Return (X, Y) of the center of cell containing provided text 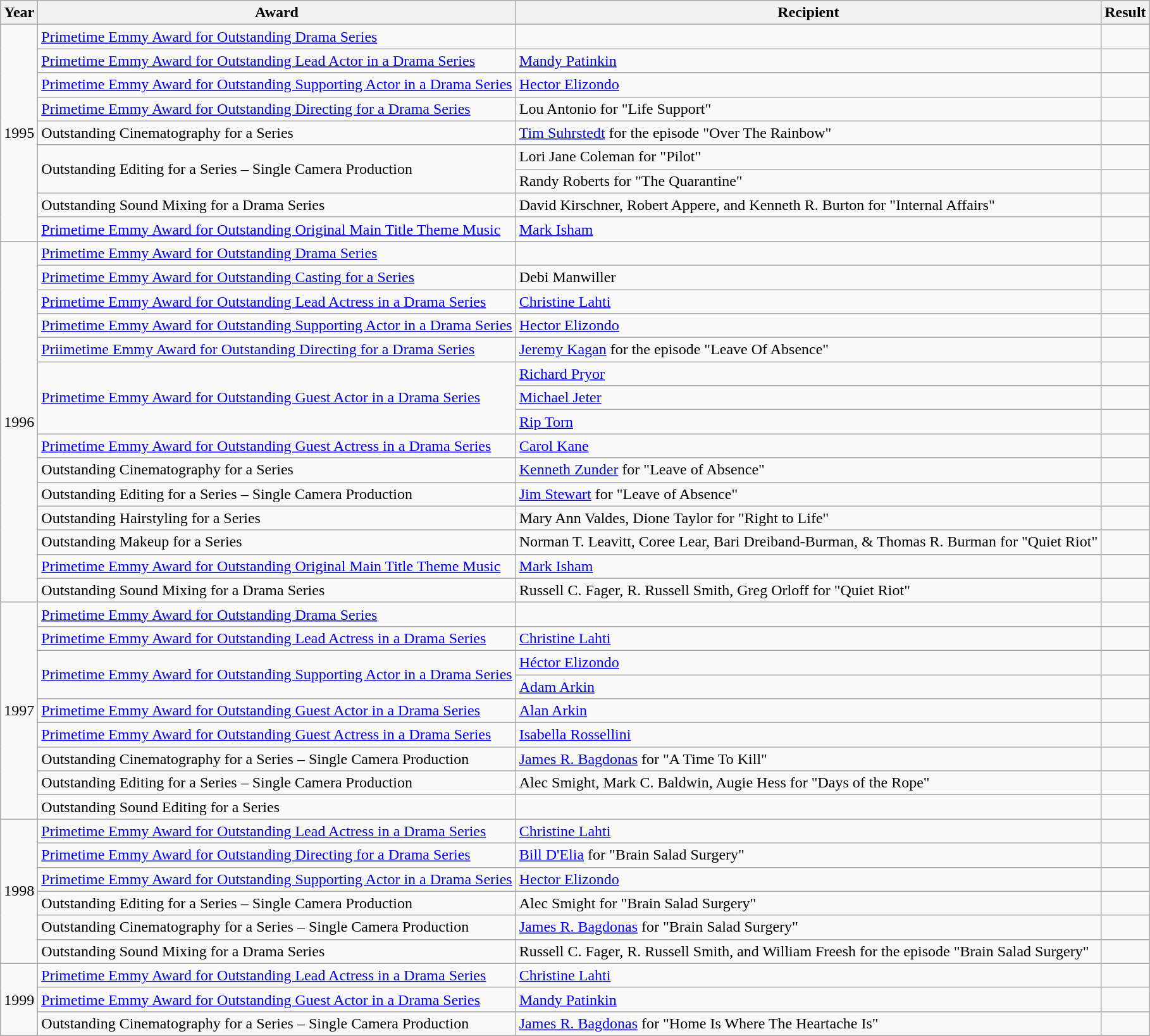
Award (277, 13)
Norman T. Leavitt, Coree Lear, Bari Dreiband-Burman, & Thomas R. Burman for "Quiet Riot" (808, 542)
David Kirschner, Robert Appere, and Kenneth R. Burton for "Internal Affairs" (808, 205)
Isabella Rossellini (808, 735)
Outstanding Sound Editing for a Series (277, 807)
James R. Bagdonas for "Brain Salad Surgery" (808, 927)
Outstanding Hairstyling for a Series (277, 518)
Michael Jeter (808, 398)
1998 (19, 891)
Alec Smight for "Brain Salad Surgery" (808, 903)
Mary Ann Valdes, Dione Taylor for "Right to Life" (808, 518)
James R. Bagdonas for "Home Is Where The Heartache Is" (808, 1023)
Richard Pryor (808, 374)
Recipient (808, 13)
Primetime Emmy Award for Outstanding Casting for a Series (277, 277)
James R. Bagdonas for "A Time To Kill" (808, 759)
Russell C. Fager, R. Russell Smith, and William Freesh for the episode "Brain Salad Surgery" (808, 951)
Randy Roberts for "The Quarantine" (808, 181)
Year (19, 13)
Alec Smight, Mark C. Baldwin, Augie Hess for "Days of the Rope" (808, 783)
Lori Jane Coleman for "Pilot" (808, 157)
Bill D'Elia for "Brain Salad Surgery" (808, 855)
Lou Antonio for "Life Support" (808, 109)
1995 (19, 133)
Outstanding Makeup for a Series (277, 542)
Russell C. Fager, R. Russell Smith, Greg Orloff for "Quiet Riot" (808, 590)
Primetime Emmy Award for Outstanding Lead Actor in a Drama Series (277, 61)
Debi Manwiller (808, 277)
1996 (19, 421)
1999 (19, 999)
Jim Stewart for "Leave of Absence" (808, 494)
Result (1125, 13)
Rip Torn (808, 422)
Héctor Elizondo (808, 662)
Kenneth Zunder for "Leave of Absence" (808, 470)
Adam Arkin (808, 686)
1997 (19, 711)
Tim Suhrstedt for the episode "Over The Rainbow" (808, 133)
Carol Kane (808, 446)
Priimetime Emmy Award for Outstanding Directing for a Drama Series (277, 350)
Jeremy Kagan for the episode "Leave Of Absence" (808, 350)
Alan Arkin (808, 711)
